Return the (x, y) coordinate for the center point of the cell that contains the specified text.  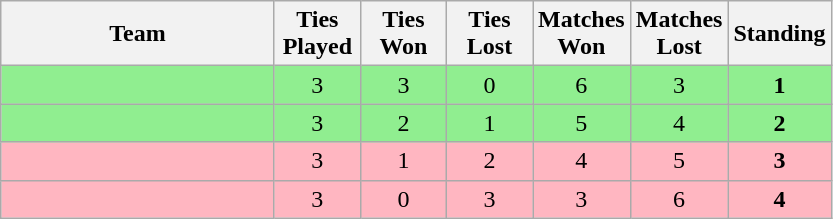
Team (138, 34)
Matches Won (581, 34)
Matches Lost (679, 34)
Standing (780, 34)
Ties Lost (489, 34)
Ties Won (403, 34)
Ties Played (317, 34)
